Extract the [X, Y] coordinate from the center of the cell holding the provided text.  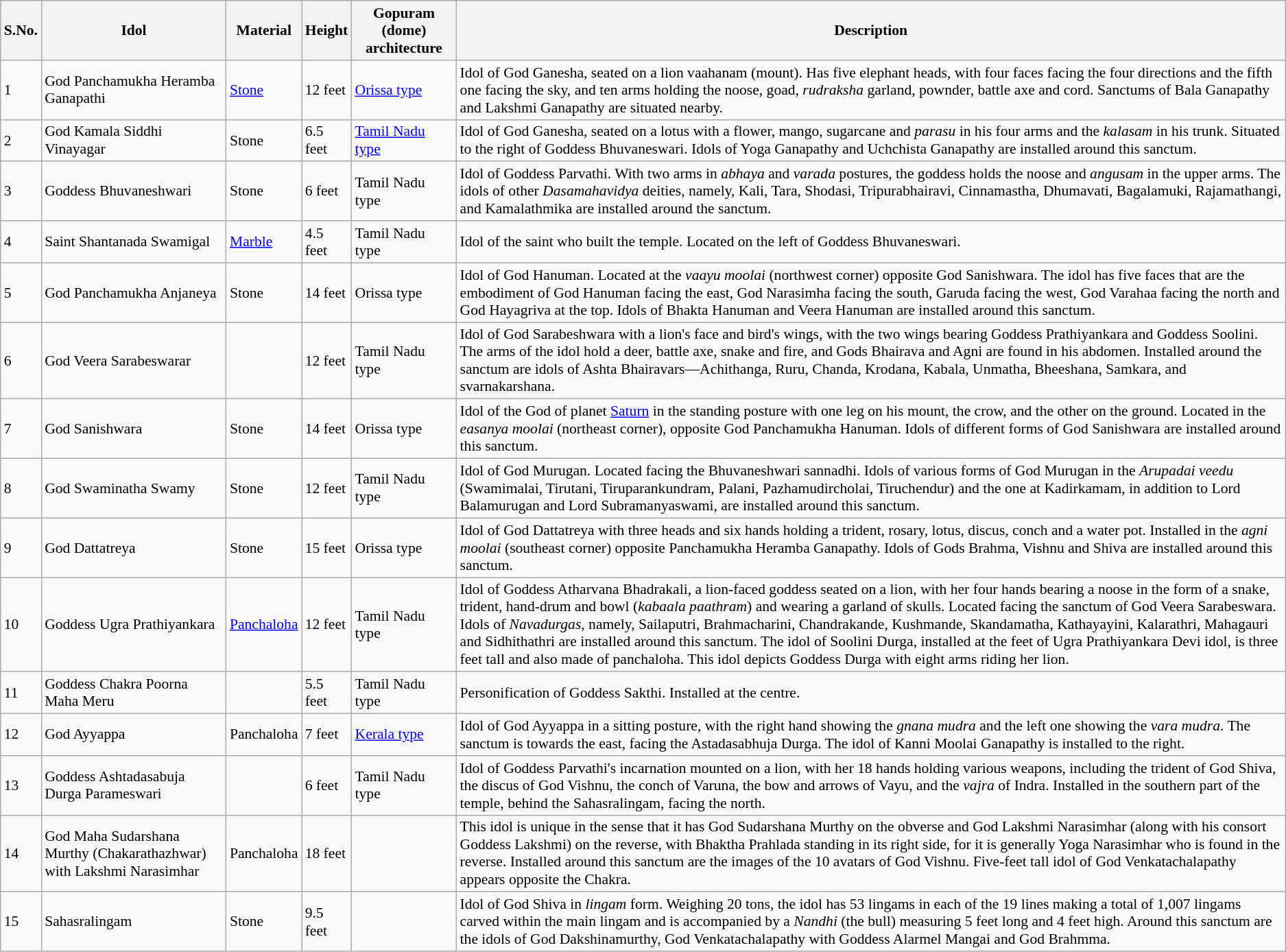
Height [326, 30]
15 [21, 922]
Kerala type [403, 735]
Goddess Bhuvaneshwari [134, 192]
Marble [264, 241]
God Panchamukha Heramba Ganapathi [134, 91]
1 [21, 91]
God Ayyappa [134, 735]
Sahasralingam [134, 922]
2 [21, 140]
11 [21, 693]
God Swaminatha Swamy [134, 488]
4 [21, 241]
God Panchamukha Anjaneya [134, 292]
9 [21, 547]
8 [21, 488]
Goddess Ugra Prathiyankara [134, 625]
God Kamala Siddhi Vinayagar [134, 140]
God Dattatreya [134, 547]
6.5 feet [326, 140]
7 [21, 429]
14 [21, 853]
Gopuram (dome) architecture [403, 30]
5.5 feet [326, 693]
12 [21, 735]
Goddess Ashtadasabuja Durga Parameswari [134, 786]
Goddess Chakra Poorna Maha Meru [134, 693]
God Sanishwara [134, 429]
God Veera Sarabeswarar [134, 361]
Material [264, 30]
Idol of the saint who built the temple. Located on the left of Goddess Bhuvaneswari. [871, 241]
3 [21, 192]
13 [21, 786]
9.5 feet [326, 922]
S.No. [21, 30]
Saint Shantanada Swamigal [134, 241]
5 [21, 292]
Description [871, 30]
15 feet [326, 547]
18 feet [326, 853]
10 [21, 625]
God Maha Sudarshana Murthy (Chakarathazhwar) with Lakshmi Narasimhar [134, 853]
Personification of Goddess Sakthi. Installed at the centre. [871, 693]
6 [21, 361]
Idol [134, 30]
7 feet [326, 735]
4.5 feet [326, 241]
